Return the [X, Y] coordinate for the center point of the cell that contains the specified text.  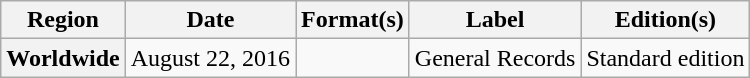
Edition(s) [666, 20]
General Records [495, 58]
Worldwide [63, 58]
Region [63, 20]
Format(s) [353, 20]
Standard edition [666, 58]
August 22, 2016 [210, 58]
Date [210, 20]
Label [495, 20]
